Provide the (X, Y) coordinate of the cell's center where the given text is located.  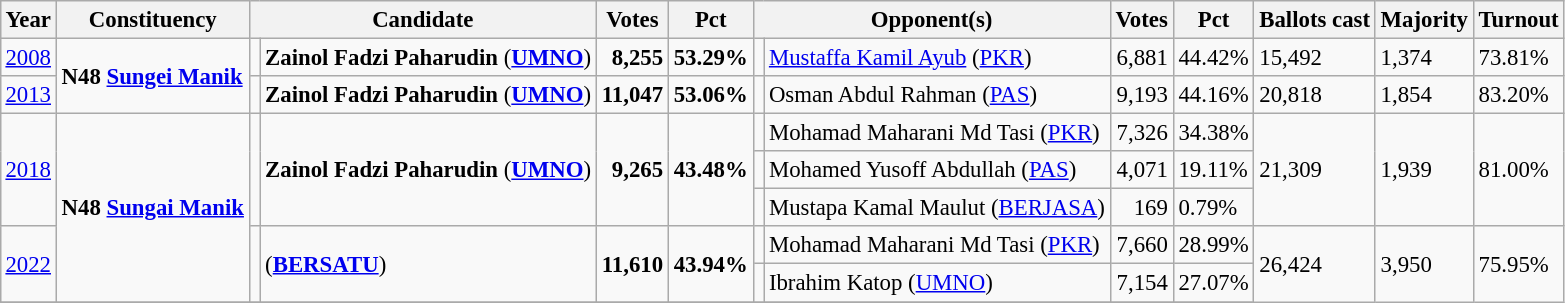
2022 (28, 264)
44.16% (1214, 95)
34.38% (1214, 133)
Osman Abdul Rahman (PAS) (938, 95)
15,492 (1314, 57)
N48 Sungei Manik (152, 76)
75.95% (1518, 264)
9,265 (632, 170)
Mustapa Kamal Maulut (BERJASA) (938, 208)
Year (28, 20)
81.00% (1518, 170)
4,071 (1142, 170)
(BERSATU) (428, 264)
44.42% (1214, 57)
11,047 (632, 95)
83.20% (1518, 95)
0.79% (1214, 208)
6,881 (1142, 57)
7,326 (1142, 133)
43.94% (710, 264)
28.99% (1214, 245)
Mohamed Yusoff Abdullah (PAS) (938, 170)
11,610 (632, 264)
Ballots cast (1314, 20)
7,660 (1142, 245)
Opponent(s) (932, 20)
Turnout (1518, 20)
43.48% (710, 170)
1,939 (1424, 170)
2008 (28, 57)
1,854 (1424, 95)
26,424 (1314, 264)
2018 (28, 170)
21,309 (1314, 170)
8,255 (632, 57)
27.07% (1214, 283)
73.81% (1518, 57)
19.11% (1214, 170)
7,154 (1142, 283)
Constituency (152, 20)
Majority (1424, 20)
1,374 (1424, 57)
Candidate (422, 20)
2013 (28, 95)
Ibrahim Katop (UMNO) (938, 283)
3,950 (1424, 264)
53.06% (710, 95)
N48 Sungai Manik (152, 208)
Mustaffa Kamil Ayub (PKR) (938, 57)
169 (1142, 208)
9,193 (1142, 95)
20,818 (1314, 95)
53.29% (710, 57)
